Detect which cell encompasses the target text, then output its [X, Y] center coordinate. 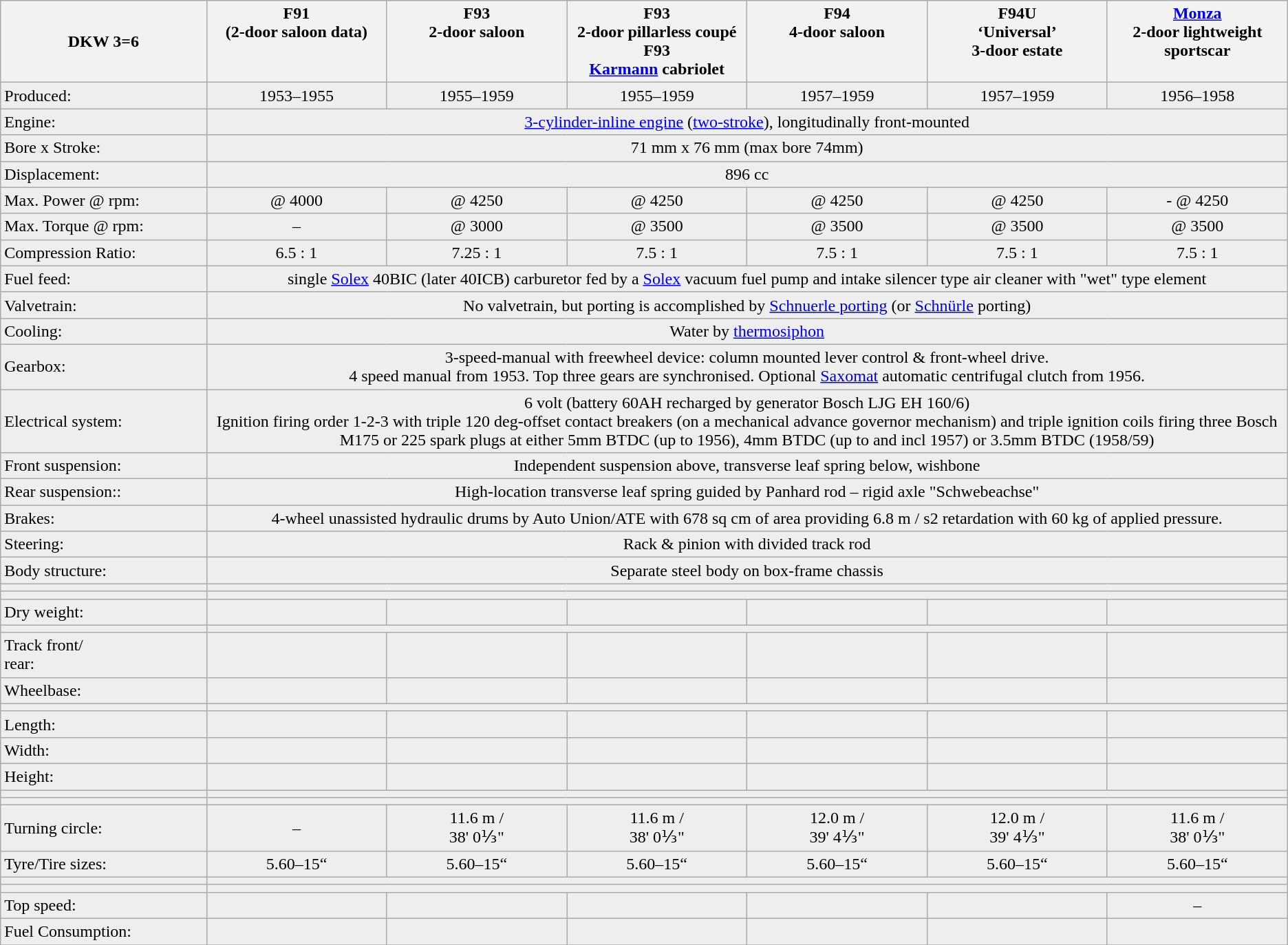
Top speed: [103, 905]
Fuel Consumption: [103, 931]
F93 2-door pillarless coupé F93Karmann cabriolet [657, 41]
@ 3000 [477, 226]
Dry weight: [103, 612]
Gearbox: [103, 366]
Rack & pinion with divided track rod [747, 544]
7.25 : 1 [477, 253]
Monza2-door lightweightsportscar [1197, 41]
1953–1955 [297, 96]
Compression Ratio: [103, 253]
Rear suspension:: [103, 492]
Brakes: [103, 518]
single Solex 40BIC (later 40ICB) carburetor fed by a Solex vacuum fuel pump and intake silencer type air cleaner with "wet" type element [747, 279]
Body structure: [103, 571]
Independent suspension above, transverse leaf spring below, wishbone [747, 466]
Tyre/Tire sizes: [103, 864]
No valvetrain, but porting is accomplished by Schnuerle porting (or Schnürle porting) [747, 305]
4-wheel unassisted hydraulic drums by Auto Union/ATE with 678 sq cm of area providing 6.8 m / s2 retardation with 60 kg of applied pressure. [747, 518]
Max. Power @ rpm: [103, 200]
Displacement: [103, 174]
High-location transverse leaf spring guided by Panhard rod – rigid axle "Schwebeachse" [747, 492]
DKW 3=6 [103, 41]
Produced: [103, 96]
- @ 4250 [1197, 200]
Max. Torque @ rpm: [103, 226]
6.5 : 1 [297, 253]
71 mm x 76 mm (max bore 74mm) [747, 148]
F94U ‘Universal’3-door estate [1017, 41]
Separate steel body on box-frame chassis [747, 571]
Wheelbase: [103, 690]
Electrical system: [103, 421]
1956–1958 [1197, 96]
Height: [103, 776]
Front suspension: [103, 466]
Water by thermosiphon [747, 331]
Turning circle: [103, 829]
F91 (2-door saloon data) [297, 41]
Length: [103, 724]
3-cylinder-inline engine (two-stroke), longitudinally front-mounted [747, 122]
Bore x Stroke: [103, 148]
896 cc [747, 174]
Fuel feed: [103, 279]
F94 4-door saloon [837, 41]
Track front/rear: [103, 655]
@ 4000 [297, 200]
F93 2-door saloon [477, 41]
Engine: [103, 122]
Cooling: [103, 331]
Valvetrain: [103, 305]
Steering: [103, 544]
Width: [103, 750]
